Pinpoint the cell where the given text exists, returning its [X, Y] midpoint coordinate. 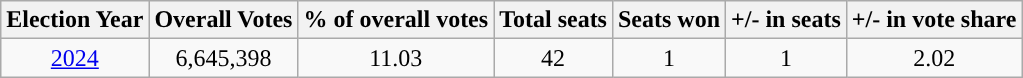
+/- in seats [786, 20]
Overall Votes [224, 20]
11.03 [396, 58]
6,645,398 [224, 58]
2024 [75, 58]
+/- in vote share [934, 20]
Seats won [668, 20]
Election Year [75, 20]
42 [554, 58]
2.02 [934, 58]
Total seats [554, 20]
% of overall votes [396, 20]
